Scan for the cell matching the given text and deliver its [x, y] coordinate at center. 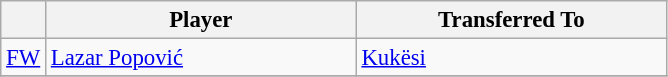
Transferred To [512, 20]
Player [202, 20]
Lazar Popović [202, 58]
Kukësi [512, 58]
FW [24, 58]
